For the text-containing cell, return its midpoint in (x, y) coordinate format. 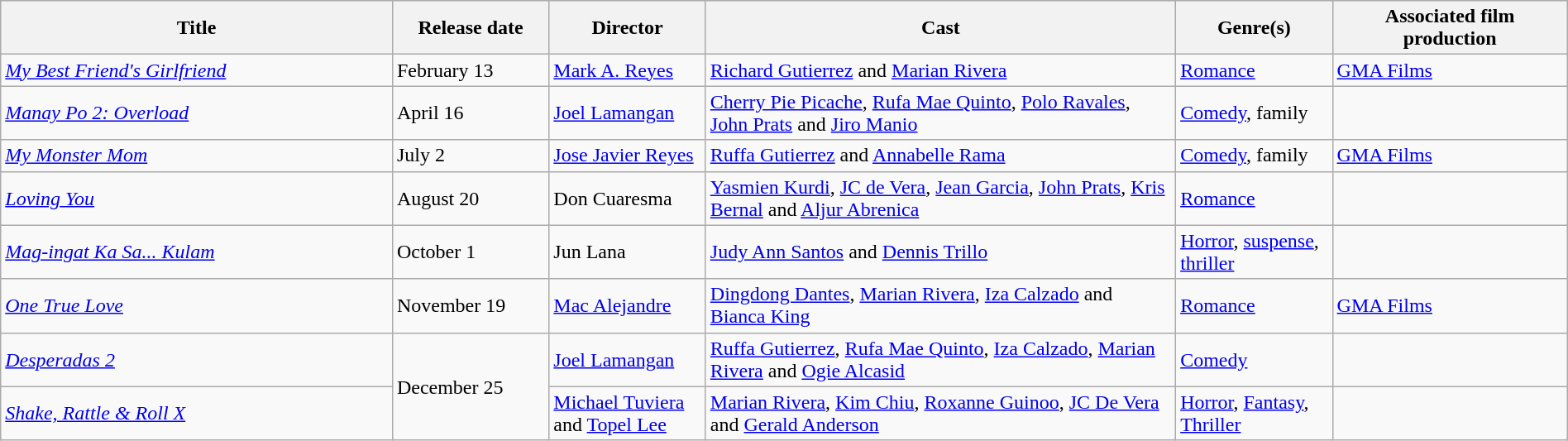
Mark A. Reyes (627, 70)
One True Love (197, 306)
Judy Ann Santos and Dennis Trillo (940, 252)
Yasmien Kurdi, JC de Vera, Jean Garcia, John Prats, Kris Bernal and Aljur Abrenica (940, 199)
Marian Rivera, Kim Chiu, Roxanne Guinoo, JC De Vera and Gerald Anderson (940, 414)
Mac Alejandre (627, 306)
Ruffa Gutierrez, Rufa Mae Quinto, Iza Calzado, Marian Rivera and Ogie Alcasid (940, 359)
My Monster Mom (197, 156)
October 1 (470, 252)
Desperadas 2 (197, 359)
August 20 (470, 199)
February 13 (470, 70)
April 16 (470, 113)
Comedy (1254, 359)
Genre(s) (1254, 28)
December 25 (470, 386)
Loving You (197, 199)
Michael Tuviera and Topel Lee (627, 414)
Richard Gutierrez and Marian Rivera (940, 70)
Dingdong Dantes, Marian Rivera, Iza Calzado and Bianca King (940, 306)
Cherry Pie Picache, Rufa Mae Quinto, Polo Ravales, John Prats and Jiro Manio (940, 113)
November 19 (470, 306)
Horror, Fantasy, Thriller (1254, 414)
Associated film production (1450, 28)
Release date (470, 28)
Shake, Rattle & Roll X (197, 414)
Cast (940, 28)
Jose Javier Reyes (627, 156)
July 2 (470, 156)
Horror, suspense, thriller (1254, 252)
Manay Po 2: Overload (197, 113)
Mag-ingat Ka Sa... Kulam (197, 252)
My Best Friend's Girlfriend (197, 70)
Don Cuaresma (627, 199)
Title (197, 28)
Director (627, 28)
Ruffa Gutierrez and Annabelle Rama (940, 156)
Jun Lana (627, 252)
